For the text-containing cell, return its midpoint in [x, y] coordinate format. 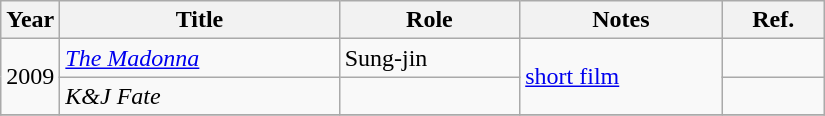
The Madonna [200, 58]
Ref. [773, 20]
2009 [30, 77]
K&J Fate [200, 96]
short film [621, 77]
Year [30, 20]
Role [430, 20]
Notes [621, 20]
Sung-jin [430, 58]
Title [200, 20]
